Search for the cell housing the specified text and yield its [X, Y] center coordinate. 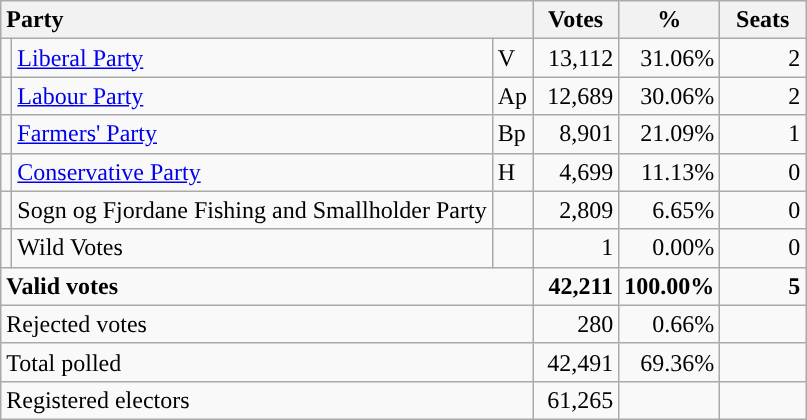
0.00% [670, 248]
21.09% [670, 134]
Party [267, 20]
Total polled [267, 362]
Sogn og Fjordane Fishing and Smallholder Party [252, 210]
42,211 [576, 286]
% [670, 20]
6.65% [670, 210]
Liberal Party [252, 58]
4,699 [576, 172]
2,809 [576, 210]
V [512, 58]
30.06% [670, 96]
12,689 [576, 96]
11.13% [670, 172]
61,265 [576, 400]
Farmers' Party [252, 134]
Valid votes [267, 286]
Ap [512, 96]
5 [763, 286]
Registered electors [267, 400]
100.00% [670, 286]
Conservative Party [252, 172]
13,112 [576, 58]
H [512, 172]
Wild Votes [252, 248]
Labour Party [252, 96]
31.06% [670, 58]
Bp [512, 134]
Votes [576, 20]
Rejected votes [267, 324]
280 [576, 324]
Seats [763, 20]
42,491 [576, 362]
69.36% [670, 362]
0.66% [670, 324]
8,901 [576, 134]
